Locate the cell with the specified text and output its (X, Y) center coordinate. 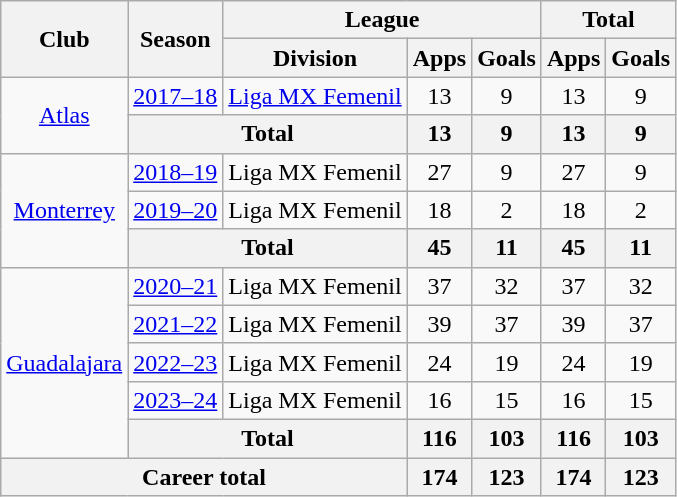
Guadalajara (64, 362)
2018–19 (176, 172)
Monterrey (64, 210)
2023–24 (176, 400)
2022–23 (176, 362)
Season (176, 39)
2021–22 (176, 324)
2020–21 (176, 286)
2017–18 (176, 96)
League (382, 20)
Club (64, 39)
Division (315, 58)
2019–20 (176, 210)
Career total (204, 477)
Atlas (64, 115)
